From the cell containing the given text, extract its center point as [X, Y] coordinate. 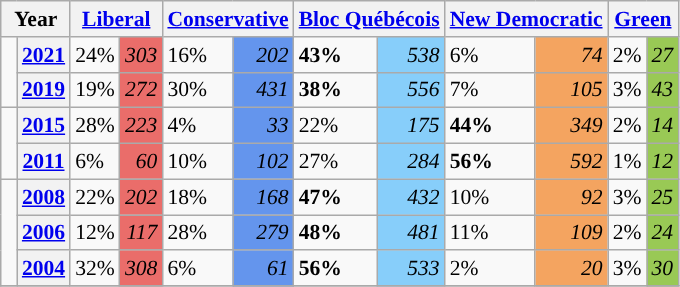
47% [336, 197]
30% [198, 90]
105 [571, 90]
43 [662, 90]
33 [264, 126]
12% [95, 233]
16% [198, 55]
432 [412, 197]
30 [662, 269]
Liberal [116, 19]
60 [142, 162]
1% [628, 162]
14 [662, 126]
74 [571, 55]
168 [264, 197]
279 [264, 233]
592 [571, 162]
7% [490, 90]
272 [142, 90]
24 [662, 233]
Bloc Québécois [370, 19]
38% [336, 90]
92 [571, 197]
349 [571, 126]
New Democratic [526, 19]
109 [571, 233]
25 [662, 197]
284 [412, 162]
102 [264, 162]
303 [142, 55]
Year [36, 19]
2015 [44, 126]
43% [336, 55]
538 [412, 55]
2019 [44, 90]
20 [571, 269]
32% [95, 269]
12 [662, 162]
308 [142, 269]
556 [412, 90]
24% [95, 55]
27% [336, 162]
481 [412, 233]
2021 [44, 55]
431 [264, 90]
175 [412, 126]
533 [412, 269]
2004 [44, 269]
Green [644, 19]
11% [490, 233]
19% [95, 90]
2008 [44, 197]
48% [336, 233]
18% [198, 197]
Conservative [228, 19]
117 [142, 233]
44% [490, 126]
27 [662, 55]
61 [264, 269]
2011 [44, 162]
2006 [44, 233]
223 [142, 126]
4% [198, 126]
